Output the (x, y) coordinate of the center of the cell containing the given text.  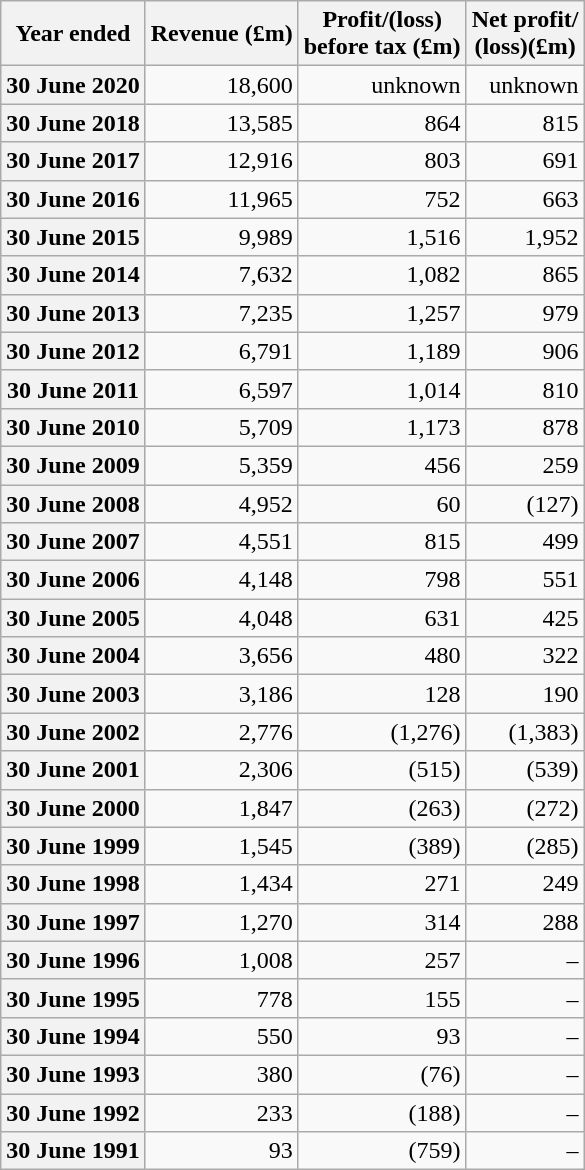
1,173 (382, 427)
1,189 (382, 351)
30 June 2014 (73, 275)
Net profit/(loss)(£m) (525, 34)
190 (525, 694)
30 June 2003 (73, 694)
30 June 1998 (73, 884)
30 June 2016 (73, 199)
(127) (525, 503)
4,952 (222, 503)
979 (525, 313)
1,270 (222, 922)
30 June 2012 (73, 351)
1,257 (382, 313)
550 (222, 1036)
(539) (525, 770)
249 (525, 884)
30 June 1991 (73, 1151)
1,014 (382, 389)
691 (525, 161)
752 (382, 199)
798 (382, 580)
1,847 (222, 808)
30 June 2017 (73, 161)
2,306 (222, 770)
(272) (525, 808)
60 (382, 503)
(76) (382, 1074)
425 (525, 618)
18,600 (222, 85)
11,965 (222, 199)
30 June 1995 (73, 998)
4,048 (222, 618)
Profit/(loss)before tax (£m) (382, 34)
155 (382, 998)
(759) (382, 1151)
30 June 1992 (73, 1113)
314 (382, 922)
810 (525, 389)
9,989 (222, 237)
30 June 2002 (73, 732)
551 (525, 580)
257 (382, 960)
30 June 2015 (73, 237)
(1,383) (525, 732)
30 June 2011 (73, 389)
4,551 (222, 542)
7,235 (222, 313)
30 June 2020 (73, 85)
(188) (382, 1113)
(285) (525, 846)
30 June 2013 (73, 313)
1,545 (222, 846)
663 (525, 199)
499 (525, 542)
30 June 2009 (73, 465)
30 June 2001 (73, 770)
30 June 2007 (73, 542)
(515) (382, 770)
30 June 2010 (73, 427)
1,516 (382, 237)
30 June 2000 (73, 808)
906 (525, 351)
778 (222, 998)
5,359 (222, 465)
30 June 2008 (73, 503)
631 (382, 618)
30 June 2006 (73, 580)
322 (525, 656)
480 (382, 656)
233 (222, 1113)
865 (525, 275)
30 June 1999 (73, 846)
Revenue (£m) (222, 34)
1,952 (525, 237)
30 June 2018 (73, 123)
380 (222, 1074)
1,082 (382, 275)
271 (382, 884)
30 June 2005 (73, 618)
259 (525, 465)
13,585 (222, 123)
(263) (382, 808)
(1,276) (382, 732)
1,008 (222, 960)
1,434 (222, 884)
30 June 1996 (73, 960)
30 June 2004 (73, 656)
3,186 (222, 694)
2,776 (222, 732)
128 (382, 694)
288 (525, 922)
5,709 (222, 427)
(389) (382, 846)
30 June 1993 (73, 1074)
12,916 (222, 161)
878 (525, 427)
6,791 (222, 351)
3,656 (222, 656)
7,632 (222, 275)
456 (382, 465)
30 June 1994 (73, 1036)
Year ended (73, 34)
864 (382, 123)
4,148 (222, 580)
803 (382, 161)
30 June 1997 (73, 922)
6,597 (222, 389)
